Capture the cell that displays the provided text and extract its [x, y] central coordinate. 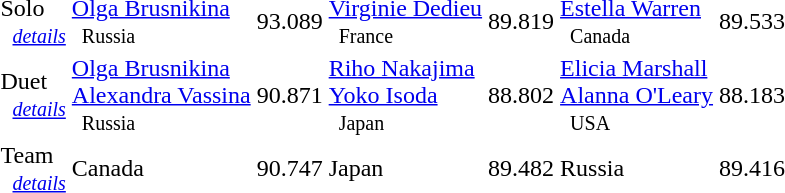
90.871 [290, 95]
Riho Nakajima Yoko Isoda Japan [405, 95]
Elicia Marshall Alanna O'Leary USA [637, 95]
Olga Brusnikina Alexandra Vassina Russia [161, 95]
88.802 [522, 95]
